Return [X, Y] of the center of cell containing provided text 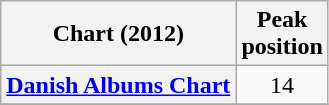
14 [282, 85]
Peakposition [282, 34]
Danish Albums Chart [118, 85]
Chart (2012) [118, 34]
